Determine the [X, Y] coordinate at the center of the cell enclosing the given text.  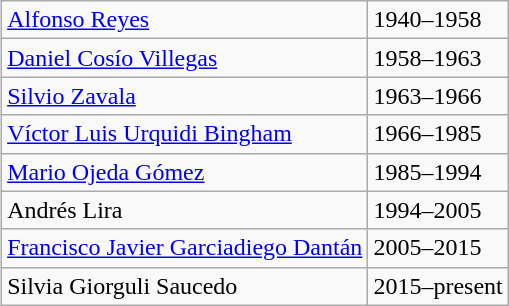
1985–1994 [438, 172]
1940–1958 [438, 20]
Mario Ojeda Gómez [185, 172]
Alfonso Reyes [185, 20]
1966–1985 [438, 134]
2015–present [438, 286]
Francisco Javier Garciadiego Dantán [185, 248]
Silvia Giorguli Saucedo [185, 286]
Silvio Zavala [185, 96]
1963–1966 [438, 96]
1994–2005 [438, 210]
1958–1963 [438, 58]
Daniel Cosío Villegas [185, 58]
2005–2015 [438, 248]
Víctor Luis Urquidi Bingham [185, 134]
Andrés Lira [185, 210]
